For the text-containing cell, return its midpoint in (X, Y) coordinate format. 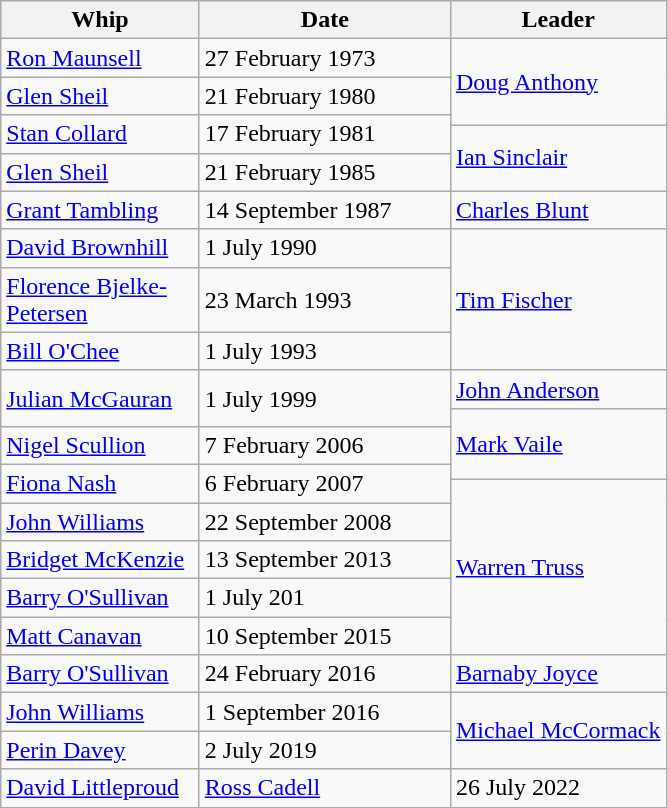
Mark Vaile (558, 444)
Perin Davey (100, 750)
Whip (100, 20)
Stan Collard (100, 134)
Ian Sinclair (558, 158)
Grant Tambling (100, 210)
Michael McCormack (558, 731)
21 February 1985 (324, 172)
26 July 2022 (558, 788)
David Brownhill (100, 248)
Barnaby Joyce (558, 674)
10 September 2015 (324, 636)
13 September 2013 (324, 560)
2 July 2019 (324, 750)
24 February 2016 (324, 674)
Fiona Nash (100, 483)
Florence Bjelke-Petersen (100, 300)
1 July 1993 (324, 351)
Ron Maunsell (100, 58)
John Anderson (558, 389)
Leader (558, 20)
Tim Fischer (558, 300)
1 September 2016 (324, 712)
1 July 1990 (324, 248)
Charles Blunt (558, 210)
Nigel Scullion (100, 445)
23 March 1993 (324, 300)
Warren Truss (558, 566)
Julian McGauran (100, 398)
17 February 1981 (324, 134)
Ross Cadell (324, 788)
22 September 2008 (324, 521)
1 July 201 (324, 598)
David Littleproud (100, 788)
7 February 2006 (324, 445)
Bridget McKenzie (100, 560)
6 February 2007 (324, 483)
Date (324, 20)
Doug Anthony (558, 82)
27 February 1973 (324, 58)
1 July 1999 (324, 398)
Matt Canavan (100, 636)
14 September 1987 (324, 210)
21 February 1980 (324, 96)
Bill O'Chee (100, 351)
